Provide the (x, y) coordinate of the cell's center where the given text is located.  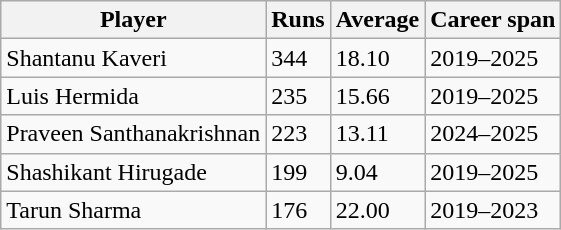
Career span (493, 20)
176 (298, 210)
199 (298, 172)
Player (134, 20)
344 (298, 58)
223 (298, 134)
2019–2023 (493, 210)
Tarun Sharma (134, 210)
13.11 (378, 134)
Praveen Santhanakrishnan (134, 134)
235 (298, 96)
Shashikant Hirugade (134, 172)
Shantanu Kaveri (134, 58)
2024–2025 (493, 134)
Luis Hermida (134, 96)
15.66 (378, 96)
22.00 (378, 210)
Runs (298, 20)
18.10 (378, 58)
9.04 (378, 172)
Average (378, 20)
